Search for the cell housing the specified text and yield its [x, y] center coordinate. 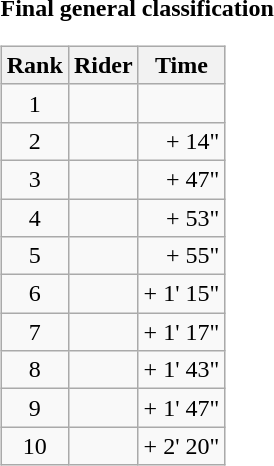
8 [34, 370]
6 [34, 294]
+ 1' 47" [182, 408]
7 [34, 332]
+ 1' 17" [182, 332]
+ 1' 43" [182, 370]
1 [34, 103]
+ 53" [182, 217]
+ 47" [182, 179]
Rider [103, 65]
+ 55" [182, 256]
10 [34, 446]
3 [34, 179]
9 [34, 408]
4 [34, 217]
Rank [34, 65]
Time [182, 65]
5 [34, 256]
+ 14" [182, 141]
+ 1' 15" [182, 294]
+ 2' 20" [182, 446]
2 [34, 141]
